From the cell containing the given text, extract its center point as [x, y] coordinate. 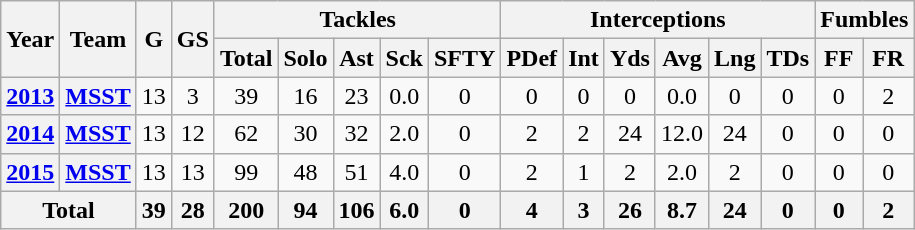
99 [246, 172]
FF [839, 58]
GS [192, 39]
1 [584, 172]
Yds [630, 58]
30 [306, 134]
48 [306, 172]
94 [306, 210]
Year [30, 39]
Tackles [358, 20]
23 [356, 96]
12.0 [682, 134]
PDef [532, 58]
Team [98, 39]
Int [584, 58]
Sck [404, 58]
FR [888, 58]
106 [356, 210]
Solo [306, 58]
G [154, 39]
4.0 [404, 172]
32 [356, 134]
26 [630, 210]
SFTY [464, 58]
28 [192, 210]
62 [246, 134]
16 [306, 96]
Avg [682, 58]
2015 [30, 172]
Ast [356, 58]
2014 [30, 134]
2013 [30, 96]
TDs [788, 58]
Interceptions [658, 20]
Fumbles [864, 20]
Lng [735, 58]
6.0 [404, 210]
51 [356, 172]
4 [532, 210]
12 [192, 134]
200 [246, 210]
8.7 [682, 210]
